Extract the [X, Y] coordinate from the center of the cell holding the provided text.  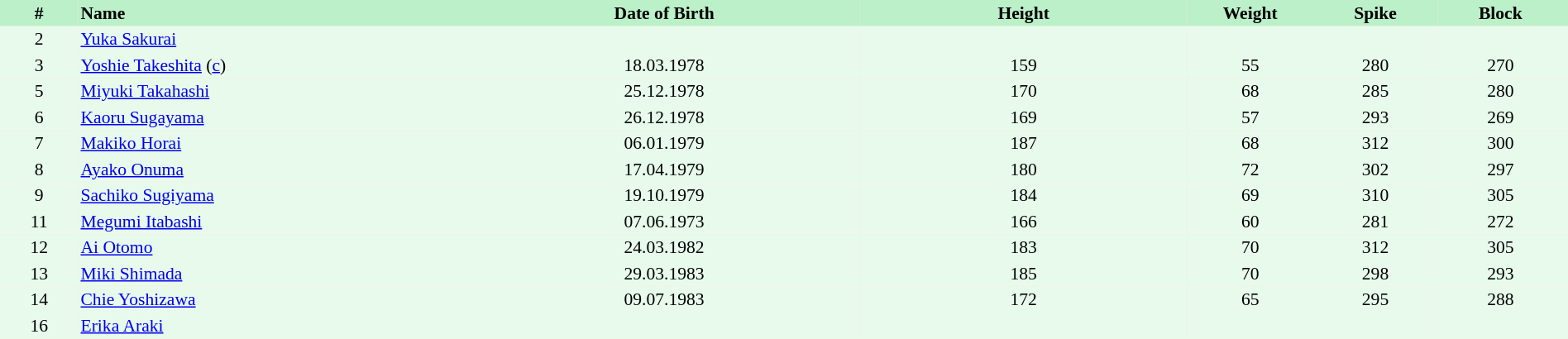
Spike [1374, 13]
17.04.1979 [664, 169]
187 [1024, 144]
Chie Yoshizawa [273, 299]
269 [1500, 117]
297 [1500, 169]
295 [1374, 299]
13 [39, 274]
12 [39, 248]
300 [1500, 144]
60 [1250, 222]
57 [1250, 117]
09.07.1983 [664, 299]
8 [39, 169]
24.03.1982 [664, 248]
Makiko Horai [273, 144]
26.12.1978 [664, 117]
5 [39, 91]
Erika Araki [273, 326]
270 [1500, 65]
169 [1024, 117]
184 [1024, 195]
Ayako Onuma [273, 169]
6 [39, 117]
3 [39, 65]
166 [1024, 222]
25.12.1978 [664, 91]
7 [39, 144]
272 [1500, 222]
288 [1500, 299]
Name [273, 13]
172 [1024, 299]
Kaoru Sugayama [273, 117]
55 [1250, 65]
Sachiko Sugiyama [273, 195]
Ai Otomo [273, 248]
06.01.1979 [664, 144]
Height [1024, 13]
310 [1374, 195]
14 [39, 299]
Miyuki Takahashi [273, 91]
9 [39, 195]
2 [39, 40]
185 [1024, 274]
Date of Birth [664, 13]
159 [1024, 65]
298 [1374, 274]
72 [1250, 169]
183 [1024, 248]
285 [1374, 91]
29.03.1983 [664, 274]
Block [1500, 13]
281 [1374, 222]
180 [1024, 169]
69 [1250, 195]
Miki Shimada [273, 274]
19.10.1979 [664, 195]
65 [1250, 299]
# [39, 13]
Yuka Sakurai [273, 40]
18.03.1978 [664, 65]
Megumi Itabashi [273, 222]
16 [39, 326]
07.06.1973 [664, 222]
Weight [1250, 13]
302 [1374, 169]
11 [39, 222]
170 [1024, 91]
Yoshie Takeshita (c) [273, 65]
